Find where the given text appears and provide that cell's center as (X, Y) coordinate. 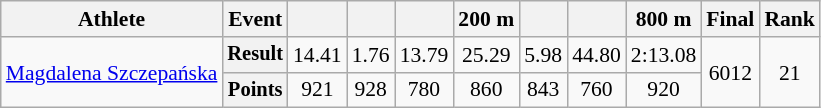
Athlete (112, 19)
6012 (730, 72)
25.29 (486, 55)
1.76 (371, 55)
800 m (664, 19)
Event (255, 19)
Result (255, 55)
14.41 (318, 55)
Rank (790, 19)
920 (664, 90)
Final (730, 19)
928 (371, 90)
21 (790, 72)
5.98 (543, 55)
Magdalena Szczepańska (112, 72)
843 (543, 90)
Points (255, 90)
200 m (486, 19)
921 (318, 90)
44.80 (596, 55)
13.79 (424, 55)
780 (424, 90)
2:13.08 (664, 55)
760 (596, 90)
860 (486, 90)
